Scan for the cell matching the given text and deliver its (X, Y) coordinate at center. 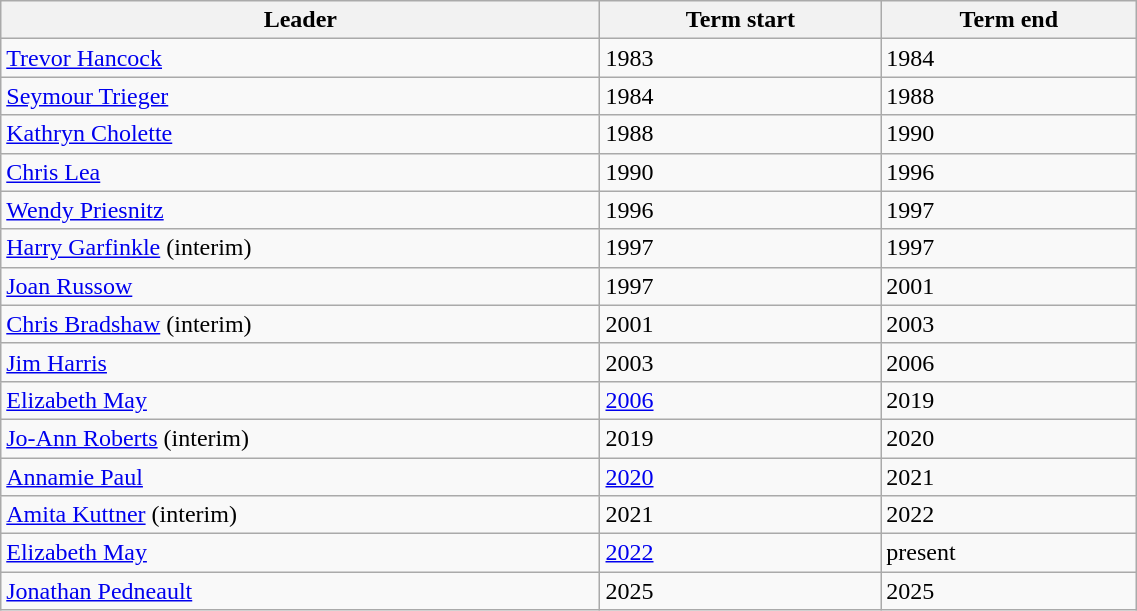
Leader (300, 20)
Amita Kuttner (interim) (300, 515)
present (1009, 553)
Jonathan Pedneault (300, 591)
Wendy Priesnitz (300, 210)
Joan Russow (300, 286)
Trevor Hancock (300, 58)
Jim Harris (300, 362)
Annamie Paul (300, 477)
Kathryn Cholette (300, 134)
Jo-Ann Roberts (interim) (300, 438)
Term end (1009, 20)
Term start (740, 20)
Harry Garfinkle (interim) (300, 248)
Chris Bradshaw (interim) (300, 324)
1983 (740, 58)
Seymour Trieger (300, 96)
Chris Lea (300, 172)
